Provide the (x, y) coordinate of the cell's center where the given text is located.  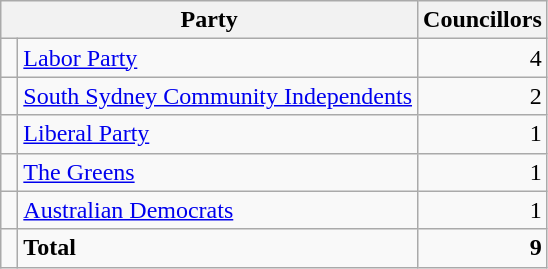
Liberal Party (218, 134)
Australian Democrats (218, 210)
2 (483, 96)
Total (218, 248)
South Sydney Community Independents (218, 96)
Labor Party (218, 58)
4 (483, 58)
The Greens (218, 172)
Party (210, 20)
9 (483, 248)
Councillors (483, 20)
